Provide the [x, y] coordinate of the cell's center where the given text is located.  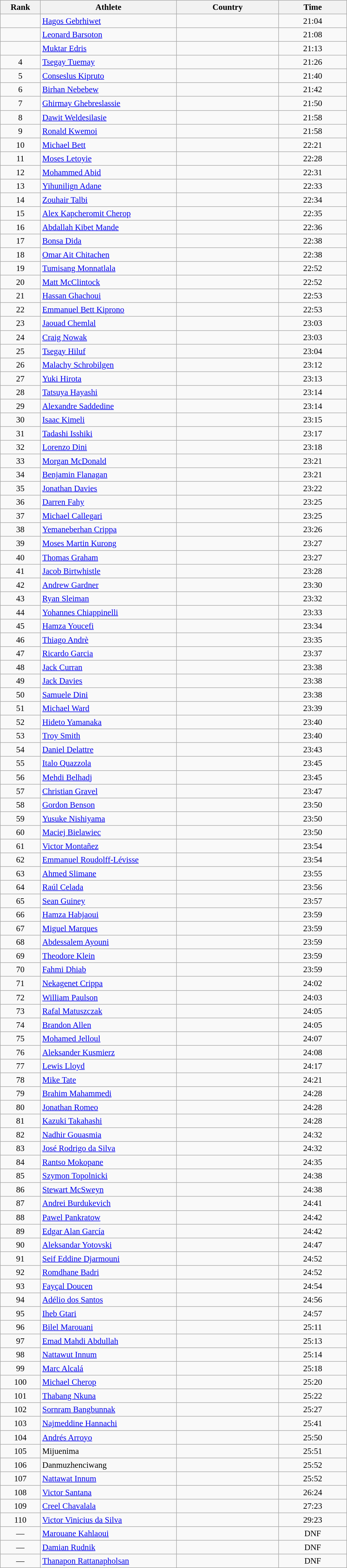
Zouhair Talbi [108, 200]
Mike Tate [108, 1080]
Isaac Kimeli [108, 420]
85 [20, 1176]
Creel Chavalala [108, 1506]
Marouane Kahlaoui [108, 1534]
Ryan Sleiman [108, 598]
77 [20, 1066]
Malachy Schrobilgen [108, 365]
56 [20, 777]
Jack Curran [108, 667]
Kazuki Takahashi [108, 1121]
23:37 [313, 654]
9 [20, 131]
35 [20, 489]
74 [20, 1025]
Sean Guiney [108, 901]
Fayçal Doucen [108, 1286]
26:24 [313, 1492]
Romdhane Badri [108, 1272]
25:14 [313, 1355]
10 [20, 145]
Yemaneberhan Crippa [108, 530]
46 [20, 640]
54 [20, 750]
24:08 [313, 1052]
47 [20, 654]
6 [20, 90]
93 [20, 1286]
102 [20, 1410]
45 [20, 626]
Abdessalem Ayouni [108, 942]
38 [20, 530]
23:04 [313, 351]
86 [20, 1190]
Emmanuel Bett Kiprono [108, 310]
59 [20, 819]
22:35 [313, 214]
Ahmed Slimane [108, 873]
Victor Montañez [108, 846]
Benjamin Flanagan [108, 475]
Time [313, 7]
64 [20, 887]
Hamza Youcefi [108, 626]
24 [20, 337]
61 [20, 846]
Maciej Bielawiec [108, 832]
96 [20, 1327]
11 [20, 158]
24:47 [313, 1245]
5 [20, 76]
65 [20, 901]
39 [20, 544]
Marc Alcalá [108, 1369]
23:18 [313, 447]
17 [20, 241]
25:11 [313, 1327]
Hideto Yamanaka [108, 722]
24:02 [313, 984]
23:17 [313, 433]
62 [20, 860]
Hagos Gebrhiwet [108, 21]
Nattawut Innum [108, 1355]
Moses Martin Kurong [108, 544]
50 [20, 695]
7 [20, 104]
41 [20, 571]
Hassan Ghachoui [108, 296]
Thanapon Rattanapholsan [108, 1561]
91 [20, 1259]
72 [20, 997]
36 [20, 502]
23:22 [313, 489]
William Paulson [108, 997]
87 [20, 1204]
14 [20, 200]
Darren Fahy [108, 502]
25:27 [313, 1410]
Miguel Marques [108, 929]
25:13 [313, 1341]
37 [20, 516]
22:34 [313, 200]
Moses Letoyie [108, 158]
12 [20, 172]
Ricardo Garcia [108, 654]
Thabang Nkuna [108, 1396]
Christian Gravel [108, 791]
27:23 [313, 1506]
52 [20, 722]
31 [20, 433]
Lewis Lloyd [108, 1066]
106 [20, 1465]
103 [20, 1424]
Jonathan Romeo [108, 1107]
23:56 [313, 887]
25:18 [313, 1369]
67 [20, 929]
21:08 [313, 35]
Michael Cherop [108, 1382]
Tumisang Monnatlala [108, 268]
22:31 [313, 172]
Jaouad Chemlal [108, 324]
Country [228, 7]
21:13 [313, 49]
Conseslus Kipruto [108, 76]
75 [20, 1038]
Aleksander Kusmierz [108, 1052]
Lorenzo Dini [108, 447]
21:40 [313, 76]
Italo Quazzola [108, 764]
24:57 [313, 1313]
97 [20, 1341]
51 [20, 708]
Pawel Pankratow [108, 1217]
Michael Bett [108, 145]
98 [20, 1355]
Edgar Alan García [108, 1231]
24:03 [313, 997]
23:13 [313, 379]
Mohamed Jelloul [108, 1038]
68 [20, 942]
Athlete [108, 7]
23:57 [313, 901]
Jacob Birtwhistle [108, 571]
Tatsuya Hayashi [108, 392]
Bilel Marouani [108, 1327]
8 [20, 117]
25:41 [313, 1424]
57 [20, 791]
Brahim Mahammedi [108, 1094]
Yusuke Nishiyama [108, 819]
Thiago Andrè [108, 640]
94 [20, 1300]
José Rodrigo da Silva [108, 1148]
48 [20, 667]
24:17 [313, 1066]
Andrei Burdukevich [108, 1204]
Rafal Matuszczak [108, 1011]
Najmeddine Hannachi [108, 1424]
71 [20, 984]
Troy Smith [108, 736]
34 [20, 475]
Michael Callegari [108, 516]
Alexandre Saddedine [108, 406]
Birhan Nebebew [108, 90]
24:07 [313, 1038]
Nadhir Gouasmia [108, 1135]
Morgan McDonald [108, 461]
23:26 [313, 530]
44 [20, 612]
81 [20, 1121]
23:47 [313, 791]
66 [20, 915]
24:56 [313, 1300]
29 [20, 406]
Daniel Delattre [108, 750]
53 [20, 736]
Nattawat Innum [108, 1478]
Mehdi Belhadj [108, 777]
55 [20, 764]
25:50 [313, 1437]
82 [20, 1135]
Seif Eddine Djarmouni [108, 1259]
Muktar Edris [108, 49]
Ronald Kwemoi [108, 131]
15 [20, 214]
25 [20, 351]
24:41 [313, 1204]
Gordon Benson [108, 805]
Tsegay Hiluf [108, 351]
19 [20, 268]
25:51 [313, 1451]
Yohannes Chiappinelli [108, 612]
105 [20, 1451]
Dawit Weldesilasie [108, 117]
23:15 [313, 420]
Fahmi Dhiab [108, 970]
21:26 [313, 62]
83 [20, 1148]
23:39 [313, 708]
23:55 [313, 873]
99 [20, 1369]
95 [20, 1313]
73 [20, 1011]
Iheb Gtari [108, 1313]
109 [20, 1506]
22:28 [313, 158]
Nekagenet Crippa [108, 984]
Yuki Hirota [108, 379]
Brandon Allen [108, 1025]
49 [20, 681]
Samuele Dini [108, 695]
Hamza Habjaoui [108, 915]
Emmanuel Roudolff-Lévisse [108, 860]
23:32 [313, 598]
26 [20, 365]
Mohammed Abid [108, 172]
88 [20, 1217]
24:21 [313, 1080]
Andrés Arroyo [108, 1437]
23:33 [313, 612]
84 [20, 1162]
78 [20, 1080]
Mijuenima [108, 1451]
32 [20, 447]
42 [20, 585]
Ghirmay Ghebreslassie [108, 104]
Thomas Graham [108, 557]
21 [20, 296]
30 [20, 420]
29:23 [313, 1520]
60 [20, 832]
Tsegay Tuemay [108, 62]
Stewart McSweyn [108, 1190]
24:54 [313, 1286]
Craig Nowak [108, 337]
Alex Kapcheromit Cherop [108, 214]
24:35 [313, 1162]
33 [20, 461]
23:30 [313, 585]
23 [20, 324]
Rank [20, 7]
13 [20, 186]
28 [20, 392]
110 [20, 1520]
21:50 [313, 104]
18 [20, 255]
23:12 [313, 365]
Theodore Klein [108, 956]
Raúl Celada [108, 887]
27 [20, 379]
21:42 [313, 90]
Jack Davies [108, 681]
22:33 [313, 186]
89 [20, 1231]
70 [20, 970]
25:20 [313, 1382]
Damian Rudnik [108, 1547]
40 [20, 557]
22 [20, 310]
22:36 [313, 227]
Adélio dos Santos [108, 1300]
Andrew Gardner [108, 585]
4 [20, 62]
20 [20, 282]
Michael Ward [108, 708]
80 [20, 1107]
23:35 [313, 640]
Bonsa Dida [108, 241]
69 [20, 956]
Yihunilign Adane [108, 186]
Abdallah Kibet Mande [108, 227]
Victor Vinicius da Silva [108, 1520]
100 [20, 1382]
Tadashi Isshiki [108, 433]
Matt McClintock [108, 282]
Omar Ait Chitachen [108, 255]
108 [20, 1492]
Sornram Bangbunnak [108, 1410]
90 [20, 1245]
23:43 [313, 750]
Rantso Mokopane [108, 1162]
16 [20, 227]
23:34 [313, 626]
Emad Mahdi Abdullah [108, 1341]
63 [20, 873]
Jonathan Davies [108, 489]
Danmuzhenciwang [108, 1465]
107 [20, 1478]
92 [20, 1272]
Victor Santana [108, 1492]
43 [20, 598]
58 [20, 805]
Aleksandar Yotovski [108, 1245]
23:28 [313, 571]
79 [20, 1094]
25:22 [313, 1396]
22:21 [313, 145]
101 [20, 1396]
104 [20, 1437]
76 [20, 1052]
21:04 [313, 21]
Leonard Barsoton [108, 35]
Szymon Topolnicki [108, 1176]
